Locate the cell with the specified text and output its (X, Y) center coordinate. 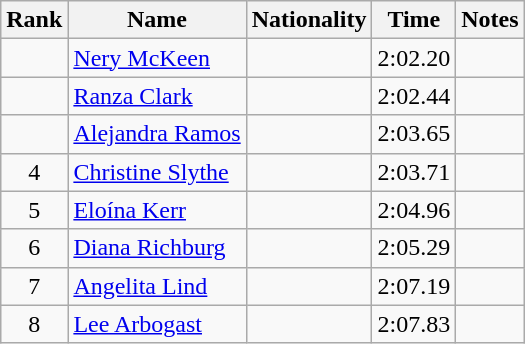
2:03.71 (414, 172)
Nationality (309, 20)
Name (157, 20)
2:05.29 (414, 248)
5 (34, 210)
Lee Arbogast (157, 324)
Notes (490, 20)
Christine Slythe (157, 172)
4 (34, 172)
2:07.19 (414, 286)
Rank (34, 20)
6 (34, 248)
Angelita Lind (157, 286)
2:03.65 (414, 134)
2:02.44 (414, 96)
2:04.96 (414, 210)
2:02.20 (414, 58)
Diana Richburg (157, 248)
Eloína Kerr (157, 210)
Alejandra Ramos (157, 134)
7 (34, 286)
8 (34, 324)
Ranza Clark (157, 96)
Time (414, 20)
2:07.83 (414, 324)
Nery McKeen (157, 58)
